Extract the [x, y] coordinate from the center of the cell holding the provided text.  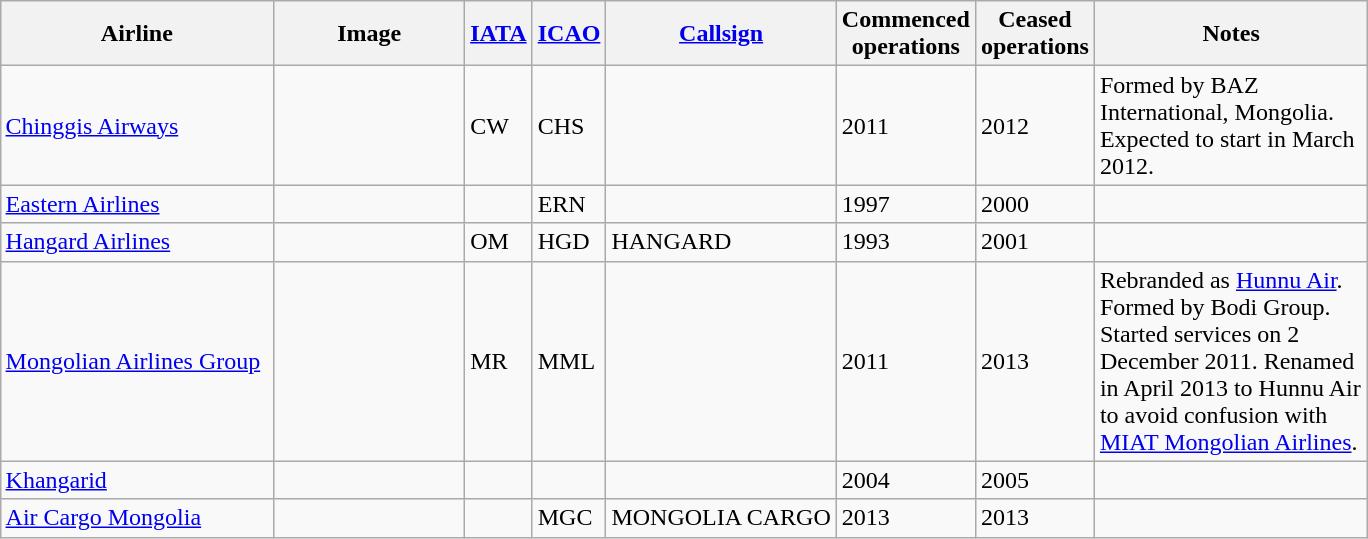
1993 [906, 242]
Ceasedoperations [1034, 34]
ICAO [569, 34]
IATA [499, 34]
HGD [569, 242]
MR [499, 361]
Air Cargo Mongolia [137, 518]
2012 [1034, 126]
Airline [137, 34]
Notes [1231, 34]
CW [499, 126]
1997 [906, 204]
2001 [1034, 242]
2000 [1034, 204]
Commencedoperations [906, 34]
2005 [1034, 480]
Image [370, 34]
Khangarid [137, 480]
OM [499, 242]
MGC [569, 518]
HANGARD [721, 242]
Formed by BAZ International, Mongolia. Expected to start in March 2012. [1231, 126]
Callsign [721, 34]
2004 [906, 480]
MML [569, 361]
MONGOLIA CARGO [721, 518]
Eastern Airlines [137, 204]
CHS [569, 126]
Mongolian Airlines Group [137, 361]
Chinggis Airways [137, 126]
ERN [569, 204]
Hangard Airlines [137, 242]
